Determine the (x, y) coordinate at the center of the cell enclosing the given text.  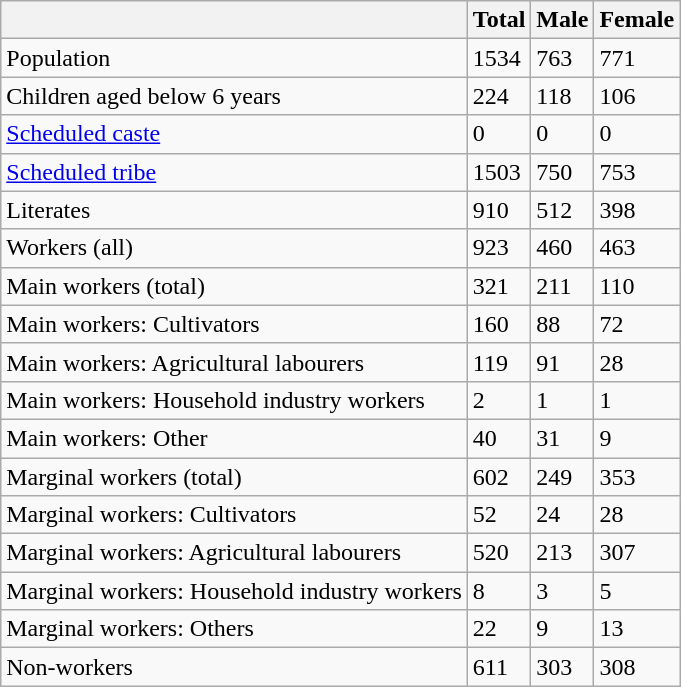
602 (499, 477)
249 (562, 477)
13 (637, 629)
Main workers (total) (234, 286)
72 (637, 324)
Main workers: Other (234, 438)
307 (637, 553)
Non-workers (234, 667)
110 (637, 286)
Main workers: Cultivators (234, 324)
213 (562, 553)
211 (562, 286)
512 (562, 210)
5 (637, 591)
Male (562, 20)
2 (499, 400)
923 (499, 248)
910 (499, 210)
88 (562, 324)
Population (234, 58)
118 (562, 96)
31 (562, 438)
763 (562, 58)
22 (499, 629)
106 (637, 96)
Children aged below 6 years (234, 96)
Marginal workers: Agricultural labourers (234, 553)
771 (637, 58)
Marginal workers (total) (234, 477)
24 (562, 515)
224 (499, 96)
Scheduled tribe (234, 172)
460 (562, 248)
8 (499, 591)
160 (499, 324)
Literates (234, 210)
Female (637, 20)
398 (637, 210)
520 (499, 553)
Marginal workers: Others (234, 629)
321 (499, 286)
119 (499, 362)
52 (499, 515)
40 (499, 438)
1534 (499, 58)
Scheduled caste (234, 134)
Main workers: Agricultural labourers (234, 362)
1503 (499, 172)
463 (637, 248)
303 (562, 667)
Main workers: Household industry workers (234, 400)
750 (562, 172)
611 (499, 667)
Workers (all) (234, 248)
91 (562, 362)
Marginal workers: Cultivators (234, 515)
Marginal workers: Household industry workers (234, 591)
Total (499, 20)
753 (637, 172)
3 (562, 591)
308 (637, 667)
353 (637, 477)
